Capture the cell that displays the provided text and extract its (x, y) central coordinate. 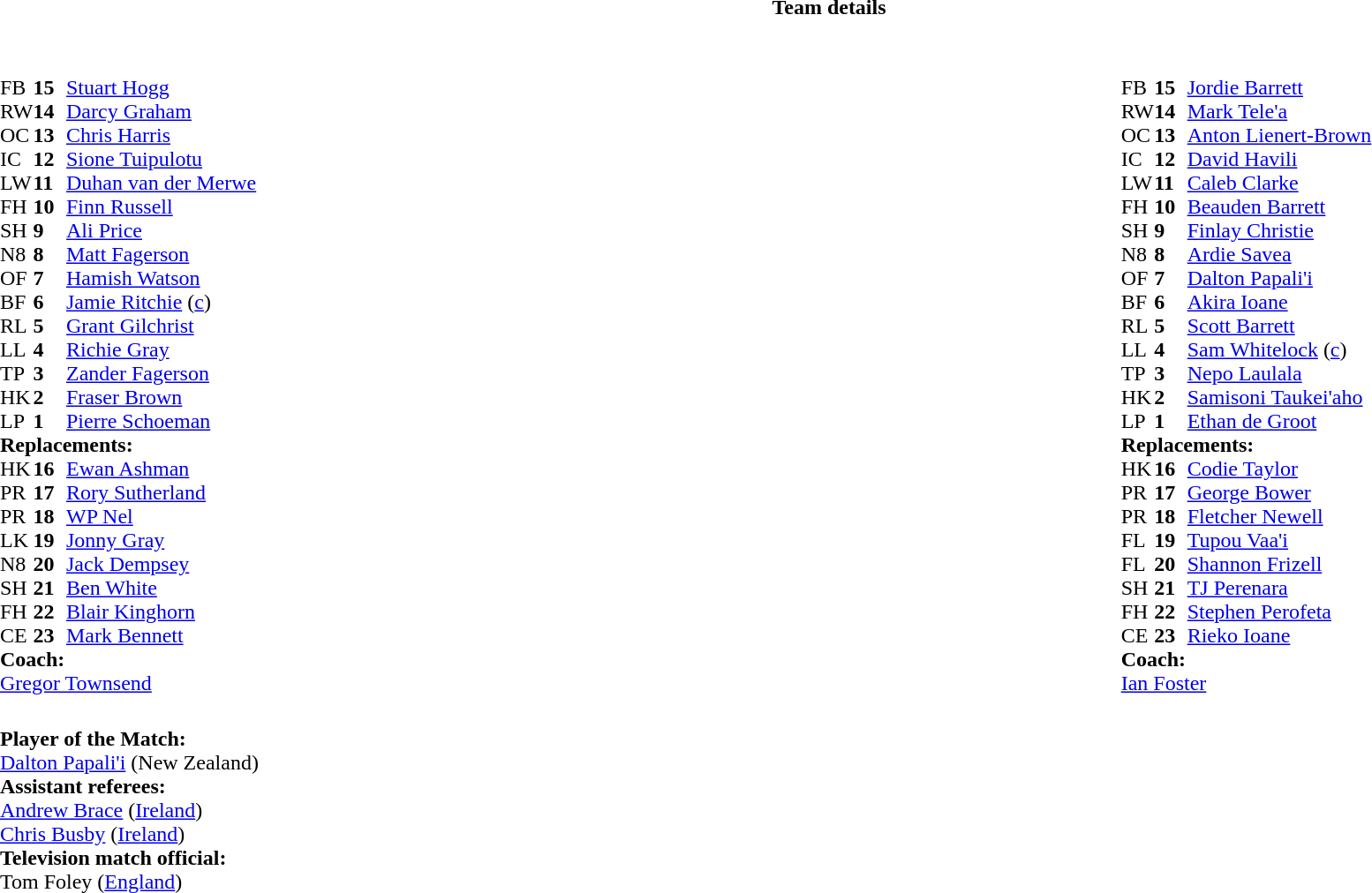
Samisoni Taukei'aho (1280, 397)
Stephen Perofeta (1280, 612)
Finlay Christie (1280, 231)
Jack Dempsey (161, 565)
Jamie Ritchie (c) (161, 302)
Ardie Savea (1280, 254)
Hamish Watson (161, 279)
Anton Lienert-Brown (1280, 136)
Fletcher Newell (1280, 517)
Jordie Barrett (1280, 88)
Scott Barrett (1280, 326)
Grant Gilchrist (161, 326)
Zander Fagerson (161, 374)
Mark Tele'a (1280, 111)
Gregor Townsend (128, 683)
George Bower (1280, 492)
Mark Bennett (161, 635)
Dalton Papali'i (1280, 279)
WP Nel (161, 517)
Matt Fagerson (161, 254)
David Havili (1280, 159)
Tupou Vaa'i (1280, 540)
Jonny Gray (161, 540)
Akira Ioane (1280, 302)
Finn Russell (161, 206)
Chris Harris (161, 136)
Ethan de Groot (1280, 422)
Rory Sutherland (161, 492)
Richie Gray (161, 349)
Pierre Schoeman (161, 422)
Fraser Brown (161, 397)
Sione Tuipulotu (161, 159)
Sam Whitelock (c) (1280, 349)
LK (17, 540)
TJ Perenara (1280, 588)
Nepo Laulala (1280, 374)
Caleb Clarke (1280, 184)
Blair Kinghorn (161, 612)
Duhan van der Merwe (161, 184)
Codie Taylor (1280, 469)
Shannon Frizell (1280, 565)
Ben White (161, 588)
Beauden Barrett (1280, 206)
Rieko Ioane (1280, 635)
Ali Price (161, 231)
Stuart Hogg (161, 88)
Ian Foster (1247, 683)
Ewan Ashman (161, 469)
Darcy Graham (161, 111)
